Return (x, y) of the center of cell containing provided text 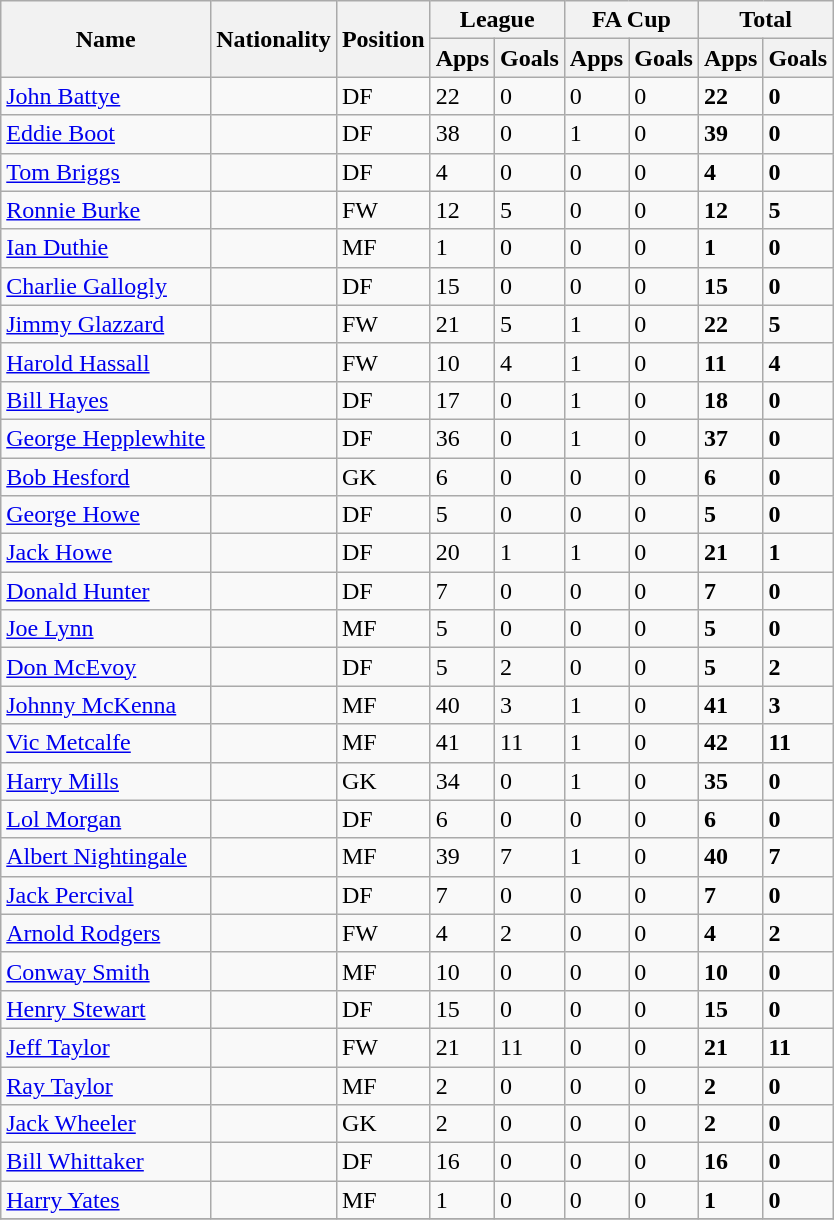
Jimmy Glazzard (106, 324)
Bill Hayes (106, 400)
Eddie Boot (106, 134)
Jack Percival (106, 895)
Ian Duthie (106, 248)
Johnny McKenna (106, 705)
Don McEvoy (106, 667)
George Hepplewhite (106, 438)
Total (765, 20)
18 (730, 400)
Name (106, 39)
36 (462, 438)
Harold Hassall (106, 362)
37 (730, 438)
Jack Wheeler (106, 1124)
Henry Stewart (106, 1009)
Vic Metcalfe (106, 743)
17 (462, 400)
Albert Nightingale (106, 857)
League (497, 20)
Harry Yates (106, 1200)
Arnold Rodgers (106, 933)
Jeff Taylor (106, 1047)
38 (462, 134)
35 (730, 781)
Nationality (274, 39)
Jack Howe (106, 553)
Lol Morgan (106, 819)
Ray Taylor (106, 1085)
Tom Briggs (106, 172)
Donald Hunter (106, 591)
Conway Smith (106, 971)
Harry Mills (106, 781)
FA Cup (631, 20)
Joe Lynn (106, 629)
John Battye (106, 96)
Position (383, 39)
42 (730, 743)
George Howe (106, 515)
Charlie Gallogly (106, 286)
20 (462, 553)
Bill Whittaker (106, 1162)
34 (462, 781)
Ronnie Burke (106, 210)
Bob Hesford (106, 477)
